Detect which cell encompasses the target text, then output its [X, Y] center coordinate. 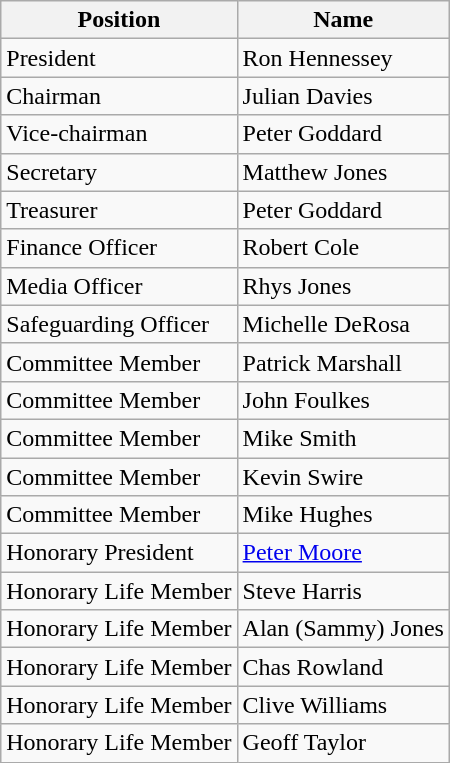
Patrick Marshall [343, 362]
Media Officer [119, 286]
Steve Harris [343, 591]
Clive Williams [343, 705]
Treasurer [119, 210]
Finance Officer [119, 248]
Position [119, 20]
President [119, 58]
Mike Hughes [343, 515]
Safeguarding Officer [119, 324]
Vice-chairman [119, 134]
Matthew Jones [343, 172]
Geoff Taylor [343, 743]
Mike Smith [343, 438]
Name [343, 20]
Ron Hennessey [343, 58]
Robert Cole [343, 248]
Chas Rowland [343, 667]
Rhys Jones [343, 286]
Michelle DeRosa [343, 324]
John Foulkes [343, 400]
Alan (Sammy) Jones [343, 629]
Honorary President [119, 553]
Chairman [119, 96]
Kevin Swire [343, 477]
Julian Davies [343, 96]
Secretary [119, 172]
Peter Moore [343, 553]
